Pinpoint the cell where the given text exists, returning its [X, Y] midpoint coordinate. 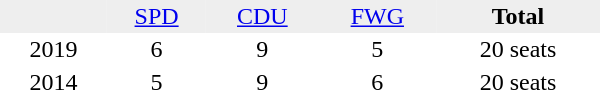
Total [518, 16]
5 [377, 50]
FWG [377, 16]
CDU [262, 16]
6 [156, 50]
2019 [54, 50]
9 [262, 50]
SPD [156, 16]
20 seats [518, 50]
